Extract the [x, y] coordinate from the center of the cell holding the provided text.  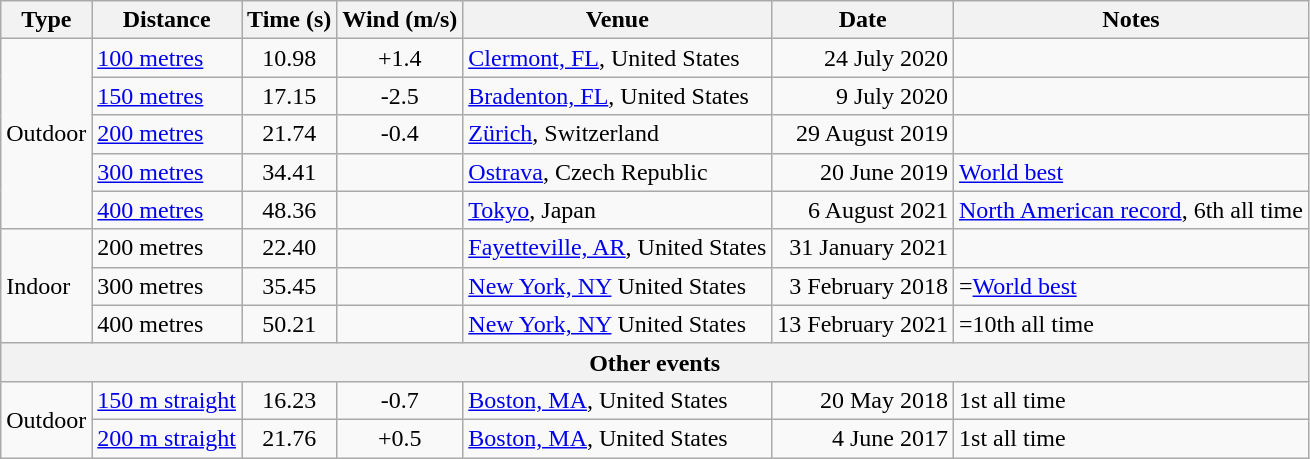
29 August 2019 [863, 134]
Indoor [46, 286]
50.21 [290, 324]
35.45 [290, 286]
4 June 2017 [863, 438]
=10th all time [1132, 324]
North American record, 6th all time [1132, 210]
Type [46, 20]
Date [863, 20]
24 July 2020 [863, 58]
Fayetteville, AR, United States [618, 248]
48.36 [290, 210]
6 August 2021 [863, 210]
20 June 2019 [863, 172]
9 July 2020 [863, 96]
Distance [167, 20]
10.98 [290, 58]
22.40 [290, 248]
Notes [1132, 20]
Wind (m/s) [400, 20]
21.74 [290, 134]
Time (s) [290, 20]
34.41 [290, 172]
31 January 2021 [863, 248]
20 May 2018 [863, 400]
-0.4 [400, 134]
21.76 [290, 438]
-2.5 [400, 96]
World best [1132, 172]
150 m straight [167, 400]
+1.4 [400, 58]
150 metres [167, 96]
Bradenton, FL, United States [618, 96]
200 m straight [167, 438]
3 February 2018 [863, 286]
Ostrava, Czech Republic [618, 172]
Zürich, Switzerland [618, 134]
+0.5 [400, 438]
Tokyo, Japan [618, 210]
17.15 [290, 96]
13 February 2021 [863, 324]
=World best [1132, 286]
Venue [618, 20]
100 metres [167, 58]
16.23 [290, 400]
-0.7 [400, 400]
Other events [655, 362]
Clermont, FL, United States [618, 58]
